Determine the (x, y) coordinate at the center of the cell enclosing the given text.  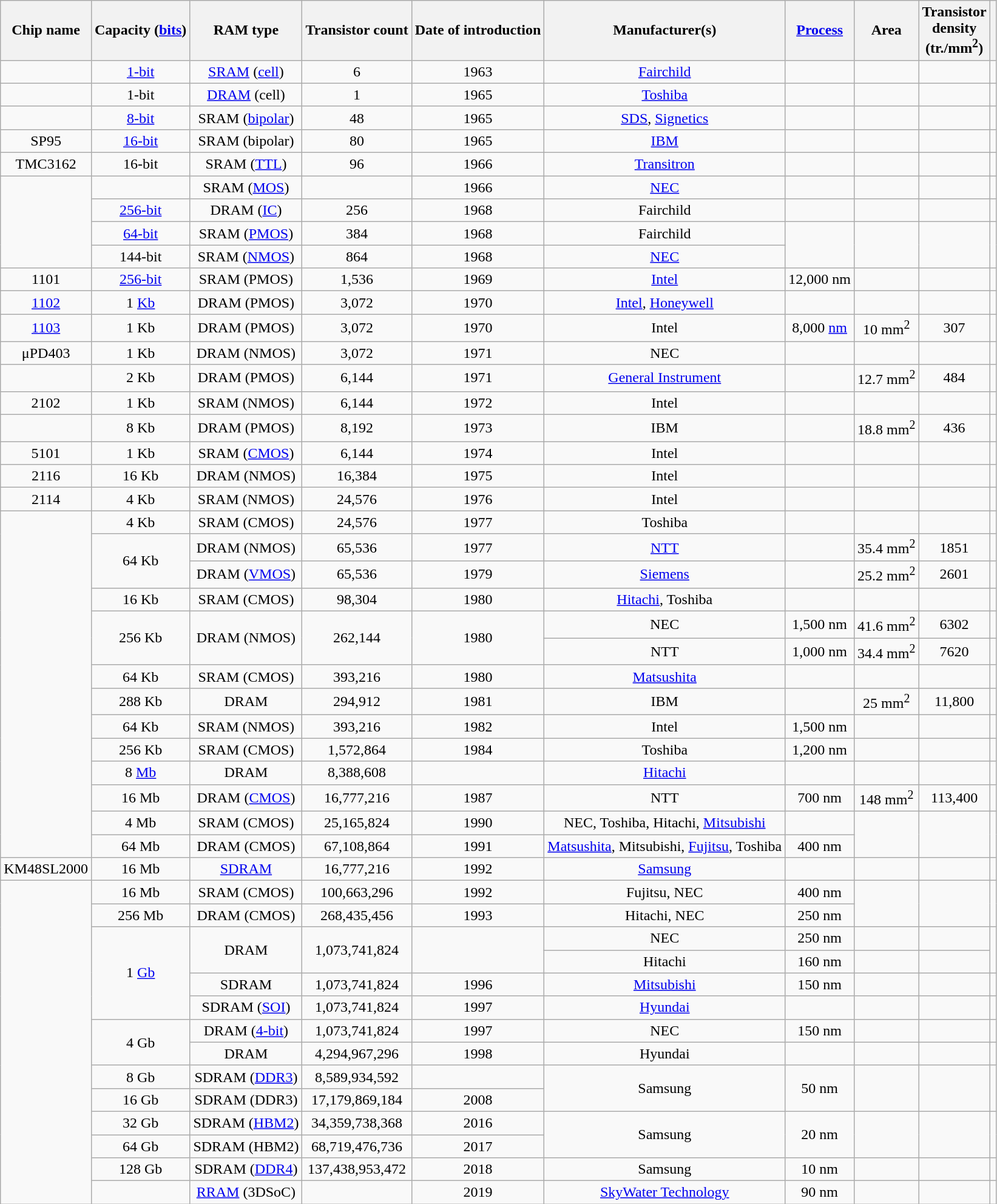
DRAM (VMOS) (246, 575)
160 nm (820, 961)
2114 (46, 499)
1976 (478, 499)
32 Gb (140, 1123)
436 (954, 428)
307 (954, 328)
Transistor count (357, 30)
2116 (46, 476)
SDRAM (DDR4) (246, 1169)
2 Kb (140, 378)
48 (357, 118)
NEC, Toshiba, Hitachi, Mitsubishi (665, 823)
67,108,864 (357, 846)
1993 (478, 915)
1979 (478, 575)
7620 (954, 651)
384 (357, 234)
SDS, Signetics (665, 118)
1982 (478, 727)
2102 (46, 403)
DRAM (cell) (246, 95)
17,179,869,184 (357, 1100)
2008 (478, 1100)
10 mm2 (887, 328)
1973 (478, 428)
8 Mb (140, 773)
2601 (954, 575)
SkyWater Technology (665, 1192)
1987 (478, 798)
5101 (46, 453)
864 (357, 257)
Transitron (665, 164)
80 (357, 141)
144-bit (140, 257)
1996 (478, 984)
2016 (478, 1123)
98,304 (357, 599)
SRAM (TTL) (246, 164)
484 (954, 378)
Mitsubishi (665, 984)
50 nm (820, 1088)
DRAM (4-bit) (246, 1031)
1991 (478, 846)
Matsushita, Mitsubishi, Fujitsu, Toshiba (665, 846)
Transistordensity(tr./mm2) (954, 30)
Chip name (46, 30)
1101 (46, 280)
64 Gb (140, 1146)
Fujitsu, NEC (665, 892)
1984 (478, 750)
1 (357, 95)
6302 (954, 625)
96 (357, 164)
1998 (478, 1054)
4,294,967,296 (357, 1054)
64-bit (140, 234)
148 mm2 (887, 798)
1103 (46, 328)
1963 (478, 72)
2019 (478, 1192)
4 Mb (140, 823)
Date of introduction (478, 30)
RRAM (3DSoC) (246, 1192)
25,165,824 (357, 823)
Process (820, 30)
RAM type (246, 30)
100,663,296 (357, 892)
4 Gb (140, 1042)
68,719,476,736 (357, 1146)
20 nm (820, 1134)
Hitachi, NEC (665, 915)
64 Mb (140, 846)
1102 (46, 303)
25.2 mm2 (887, 575)
1851 (954, 547)
1975 (478, 476)
34,359,738,368 (357, 1123)
268,435,456 (357, 915)
SRAM (MOS) (246, 187)
6 (357, 72)
TMC3162 (46, 164)
1990 (478, 823)
12.7 mm2 (887, 378)
Capacity (bits) (140, 30)
288 Kb (140, 701)
262,144 (357, 638)
35.4 mm2 (887, 547)
8,589,934,592 (357, 1077)
1,000 nm (820, 651)
1,536 (357, 280)
μPD403 (46, 353)
DRAM (IC) (246, 210)
SP95 (46, 141)
41.6 mm2 (887, 625)
12,000 nm (820, 280)
1969 (478, 280)
Area (887, 30)
1,572,864 (357, 750)
256 (357, 210)
Manufacturer(s) (665, 30)
2018 (478, 1169)
1 Gb (140, 973)
25 mm2 (887, 701)
18.8 mm2 (887, 428)
256 Mb (140, 915)
90 nm (820, 1192)
1,200 nm (820, 750)
128 Gb (140, 1169)
8,000 nm (820, 328)
Hitachi, Toshiba (665, 599)
16 Gb (140, 1100)
137,438,953,472 (357, 1169)
Siemens (665, 575)
2017 (478, 1146)
34.4 mm2 (887, 651)
Matsushita (665, 676)
SDRAM (SOI) (246, 1007)
SRAM (cell) (246, 72)
1981 (478, 701)
KM48SL2000 (46, 869)
8,192 (357, 428)
1972 (478, 403)
11,800 (954, 701)
10 nm (820, 1169)
Intel, Honeywell (665, 303)
8,388,608 (357, 773)
General Instrument (665, 378)
8 Kb (140, 428)
8-bit (140, 118)
8 Gb (140, 1077)
16,384 (357, 476)
294,912 (357, 701)
700 nm (820, 798)
1974 (478, 453)
113,400 (954, 798)
